Provide the [x, y] coordinate of the cell's center where the given text is located.  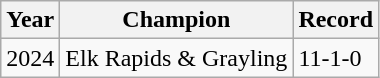
Year [30, 20]
11-1-0 [336, 58]
Elk Rapids & Grayling [176, 58]
Champion [176, 20]
2024 [30, 58]
Record [336, 20]
